Capture the cell that displays the provided text and extract its (X, Y) central coordinate. 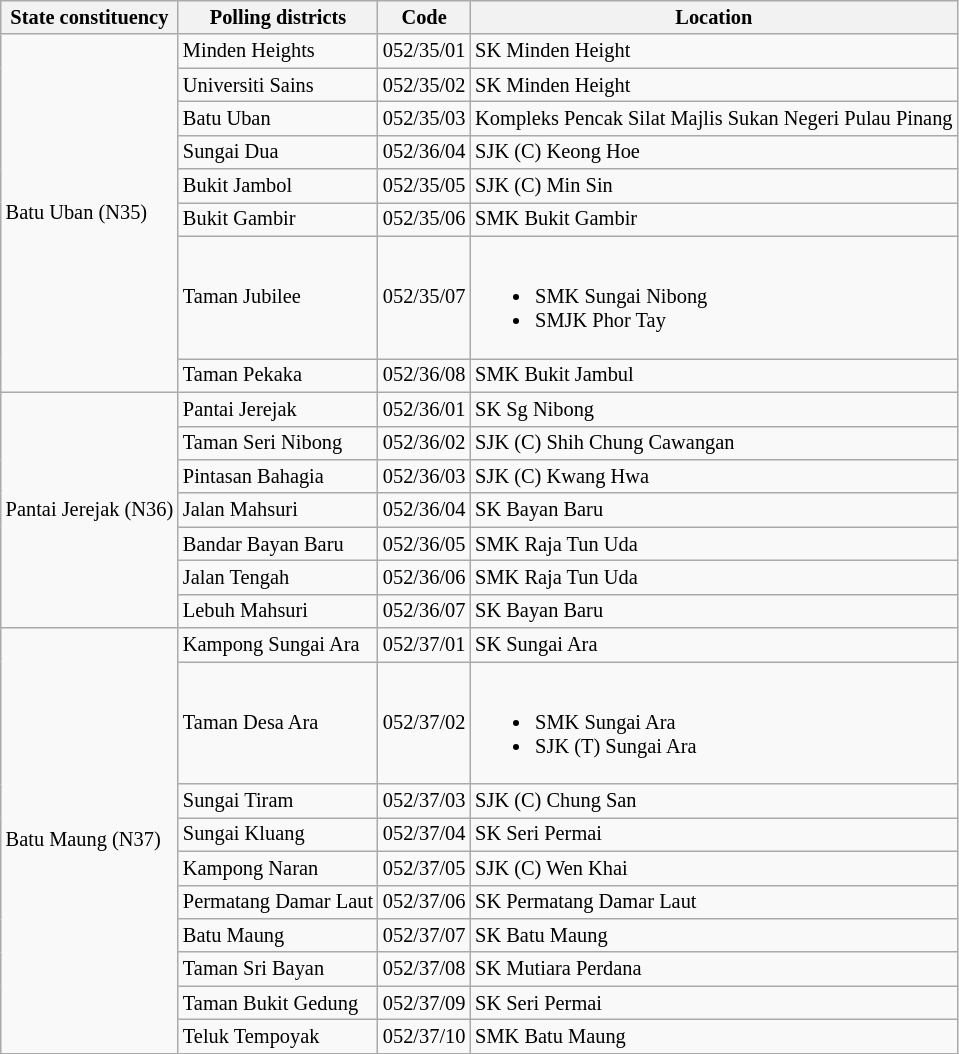
SJK (C) Min Sin (714, 186)
Taman Bukit Gedung (278, 1003)
052/37/06 (424, 902)
Sungai Tiram (278, 801)
052/37/05 (424, 868)
052/37/09 (424, 1003)
Bukit Gambir (278, 219)
Code (424, 17)
Bukit Jambol (278, 186)
SK Sungai Ara (714, 645)
Pintasan Bahagia (278, 476)
052/37/01 (424, 645)
SJK (C) Kwang Hwa (714, 476)
052/35/06 (424, 219)
Pantai Jerejak (278, 409)
SJK (C) Chung San (714, 801)
SMK Batu Maung (714, 1036)
Sungai Kluang (278, 834)
Jalan Tengah (278, 577)
Sungai Dua (278, 152)
052/37/10 (424, 1036)
Bandar Bayan Baru (278, 544)
State constituency (90, 17)
SMK Sungai NibongSMJK Phor Tay (714, 297)
052/35/02 (424, 85)
Jalan Mahsuri (278, 510)
Permatang Damar Laut (278, 902)
Kampong Naran (278, 868)
SK Sg Nibong (714, 409)
052/36/07 (424, 611)
Pantai Jerejak (N36) (90, 510)
052/36/05 (424, 544)
052/37/03 (424, 801)
052/37/07 (424, 935)
SJK (C) Keong Hoe (714, 152)
Taman Jubilee (278, 297)
052/36/06 (424, 577)
Batu Uban (N35) (90, 213)
SK Permatang Damar Laut (714, 902)
SMK Sungai AraSJK (T) Sungai Ara (714, 722)
052/36/02 (424, 443)
Kompleks Pencak Silat Majlis Sukan Negeri Pulau Pinang (714, 118)
Polling districts (278, 17)
052/37/02 (424, 722)
SMK Bukit Jambul (714, 375)
052/36/03 (424, 476)
Minden Heights (278, 51)
Taman Desa Ara (278, 722)
052/37/04 (424, 834)
Location (714, 17)
052/36/08 (424, 375)
052/36/01 (424, 409)
052/35/01 (424, 51)
Teluk Tempoyak (278, 1036)
052/35/03 (424, 118)
SK Mutiara Perdana (714, 969)
Taman Seri Nibong (278, 443)
Taman Pekaka (278, 375)
Batu Uban (278, 118)
SK Batu Maung (714, 935)
052/37/08 (424, 969)
052/35/07 (424, 297)
SJK (C) Shih Chung Cawangan (714, 443)
052/35/05 (424, 186)
Batu Maung (N37) (90, 840)
Taman Sri Bayan (278, 969)
SJK (C) Wen Khai (714, 868)
Batu Maung (278, 935)
Lebuh Mahsuri (278, 611)
Universiti Sains (278, 85)
SMK Bukit Gambir (714, 219)
Kampong Sungai Ara (278, 645)
